Capture the cell that displays the provided text and extract its [x, y] central coordinate. 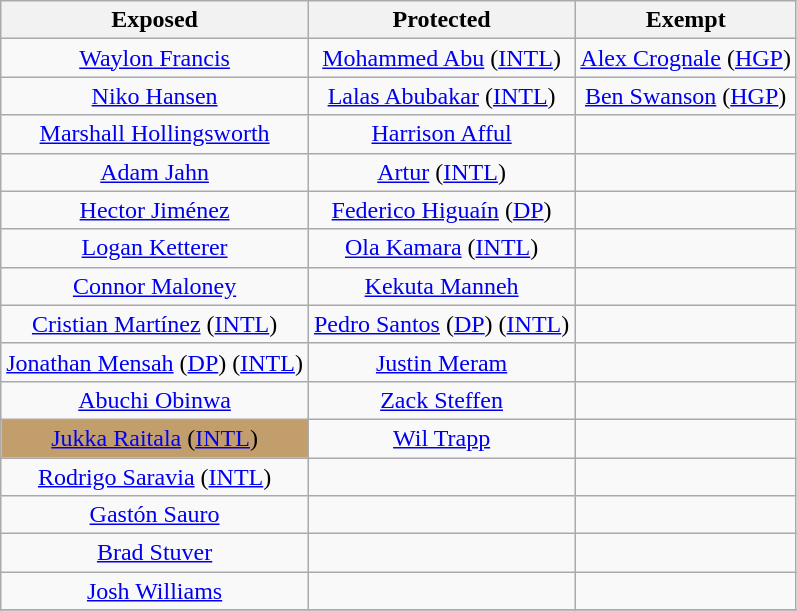
Alex Crognale (HGP) [686, 58]
Connor Maloney [155, 286]
Niko Hansen [155, 96]
Ben Swanson (HGP) [686, 96]
Gastón Sauro [155, 515]
Logan Ketterer [155, 248]
Pedro Santos (DP) (INTL) [441, 324]
Artur (INTL) [441, 172]
Cristian Martínez (INTL) [155, 324]
Waylon Francis [155, 58]
Wil Trapp [441, 438]
Marshall Hollingsworth [155, 134]
Ola Kamara (INTL) [441, 248]
Zack Steffen [441, 400]
Harrison Afful [441, 134]
Protected [441, 20]
Adam Jahn [155, 172]
Kekuta Manneh [441, 286]
Hector Jiménez [155, 210]
Jukka Raitala (INTL) [155, 438]
Federico Higuaín (DP) [441, 210]
Mohammed Abu (INTL) [441, 58]
Justin Meram [441, 362]
Brad Stuver [155, 553]
Josh Williams [155, 591]
Rodrigo Saravia (INTL) [155, 477]
Exempt [686, 20]
Jonathan Mensah (DP) (INTL) [155, 362]
Exposed [155, 20]
Abuchi Obinwa [155, 400]
Lalas Abubakar (INTL) [441, 96]
